Capture the cell that displays the provided text and extract its (X, Y) central coordinate. 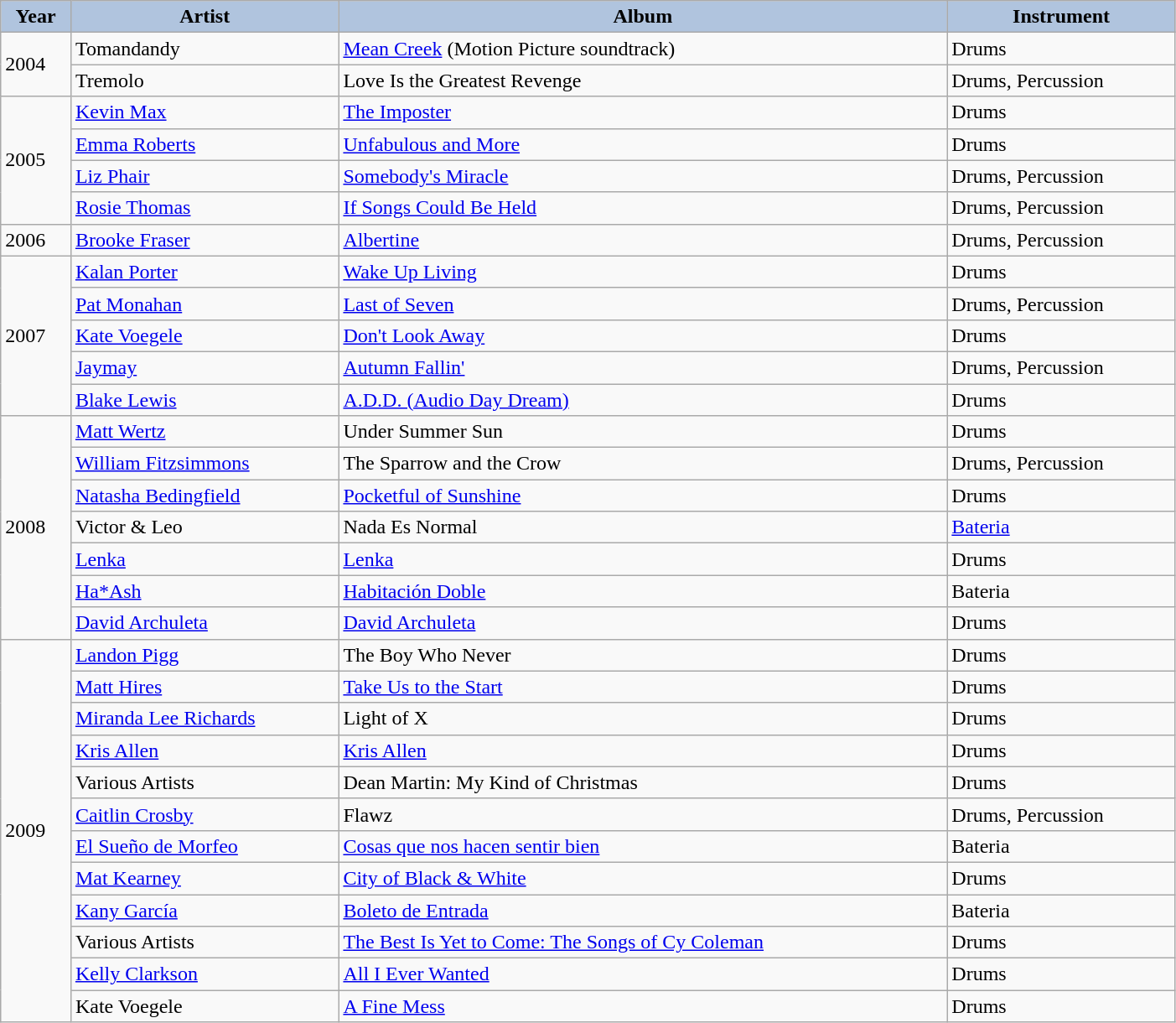
Kalan Porter (205, 272)
Unfabulous and More (643, 144)
Kany García (205, 910)
Tremolo (205, 80)
Liz Phair (205, 176)
The Sparrow and the Crow (643, 464)
Tomandandy (205, 49)
The Imposter (643, 112)
Boleto de Entrada (643, 910)
Mean Creek (Motion Picture soundtrack) (643, 49)
Blake Lewis (205, 400)
Last of Seven (643, 304)
Albertine (643, 240)
Light of X (643, 719)
A.D.D. (Audio Day Dream) (643, 400)
Pocketful of Sunshine (643, 496)
Autumn Fallin' (643, 367)
A Fine Mess (643, 1006)
Brooke Fraser (205, 240)
The Best Is Yet to Come: The Songs of Cy Coleman (643, 943)
William Fitzsimmons (205, 464)
Take Us to the Start (643, 687)
Flawz (643, 814)
2007 (36, 335)
Mat Kearney (205, 878)
Artist (205, 17)
Kelly Clarkson (205, 974)
The Boy Who Never (643, 655)
Matt Wertz (205, 432)
Dean Martin: My Kind of Christmas (643, 782)
Wake Up Living (643, 272)
Landon Pigg (205, 655)
Under Summer Sun (643, 432)
2004 (36, 65)
Pat Monahan (205, 304)
Kevin Max (205, 112)
Caitlin Crosby (205, 814)
Matt Hires (205, 687)
Victor & Leo (205, 527)
Don't Look Away (643, 335)
Love Is the Greatest Revenge (643, 80)
Cosas que nos hacen sentir bien (643, 846)
Ha*Ash (205, 591)
Nada Es Normal (643, 527)
Rosie Thomas (205, 208)
Habitación Doble (643, 591)
Album (643, 17)
Miranda Lee Richards (205, 719)
Somebody's Miracle (643, 176)
2009 (36, 830)
Instrument (1061, 17)
If Songs Could Be Held (643, 208)
City of Black & White (643, 878)
2005 (36, 160)
2006 (36, 240)
All I Ever Wanted (643, 974)
Year (36, 17)
Emma Roberts (205, 144)
Natasha Bedingfield (205, 496)
El Sueño de Morfeo (205, 846)
Jaymay (205, 367)
2008 (36, 527)
